From the cell containing the given text, extract its center point as (x, y) coordinate. 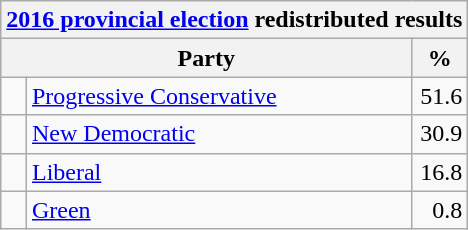
Liberal (218, 172)
% (440, 58)
16.8 (440, 172)
Party (206, 58)
Green (218, 210)
30.9 (440, 134)
0.8 (440, 210)
Progressive Conservative (218, 96)
2016 provincial election redistributed results (234, 20)
New Democratic (218, 134)
51.6 (440, 96)
